For the text-containing cell, return its midpoint in [x, y] coordinate format. 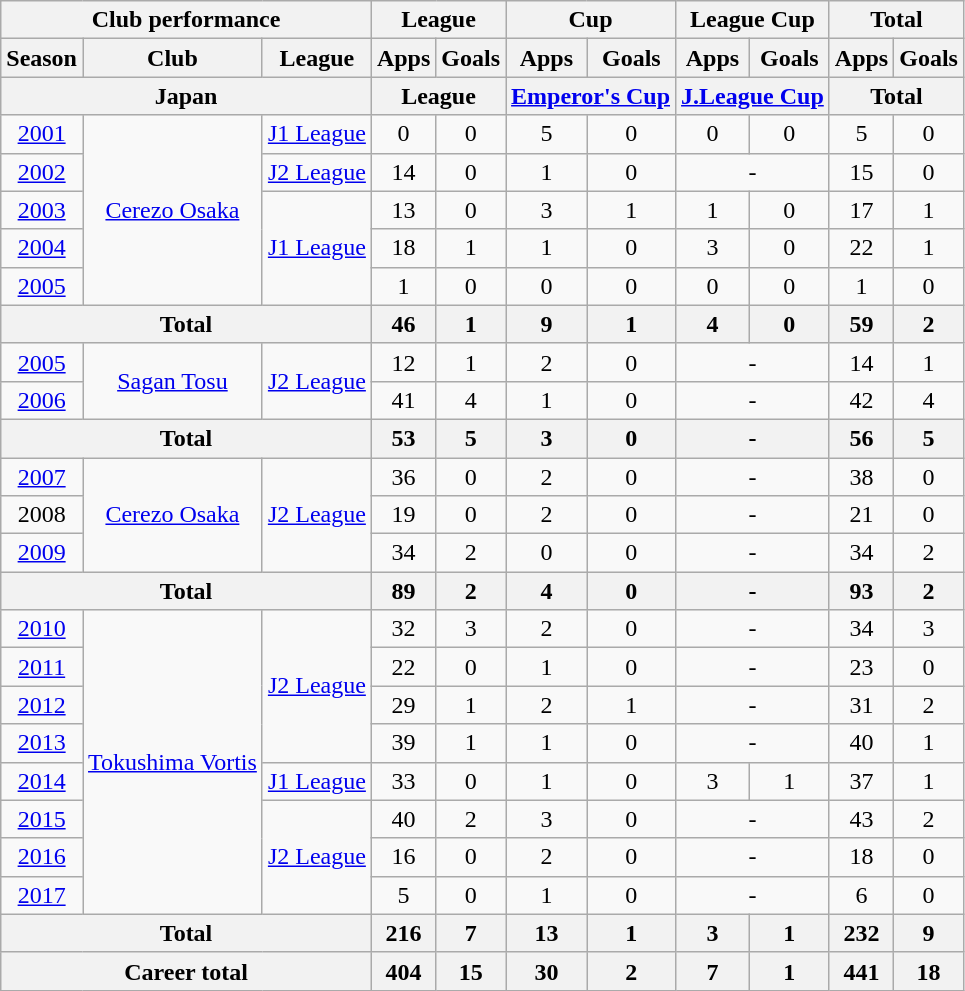
Japan [186, 96]
Sagan Tosu [172, 381]
2013 [42, 743]
2009 [42, 553]
2015 [42, 819]
Tokushima Vortis [172, 762]
12 [403, 362]
2003 [42, 210]
37 [861, 781]
League Cup [753, 20]
Club [172, 58]
Club performance [186, 20]
56 [861, 438]
31 [861, 705]
2008 [42, 515]
2014 [42, 781]
23 [861, 667]
39 [403, 743]
2011 [42, 667]
2010 [42, 629]
36 [403, 477]
6 [861, 895]
404 [403, 971]
2012 [42, 705]
Career total [186, 971]
19 [403, 515]
17 [861, 210]
42 [861, 400]
46 [403, 324]
Season [42, 58]
59 [861, 324]
232 [861, 933]
30 [547, 971]
29 [403, 705]
J.League Cup [753, 96]
16 [403, 857]
53 [403, 438]
216 [403, 933]
2002 [42, 172]
2016 [42, 857]
2007 [42, 477]
33 [403, 781]
Emperor's Cup [591, 96]
43 [861, 819]
38 [861, 477]
2001 [42, 134]
41 [403, 400]
2017 [42, 895]
21 [861, 515]
2004 [42, 248]
2006 [42, 400]
93 [861, 591]
Cup [591, 20]
32 [403, 629]
89 [403, 591]
441 [861, 971]
